Capture the cell that displays the provided text and extract its [X, Y] central coordinate. 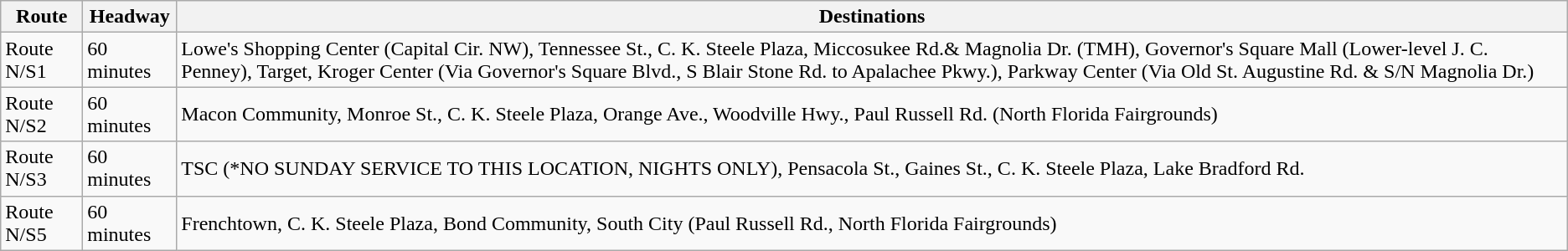
Route N/S5 [42, 223]
Frenchtown, C. K. Steele Plaza, Bond Community, South City (Paul Russell Rd., North Florida Fairgrounds) [872, 223]
Macon Community, Monroe St., C. K. Steele Plaza, Orange Ave., Woodville Hwy., Paul Russell Rd. (North Florida Fairgrounds) [872, 114]
Route N/S3 [42, 169]
Route N/S1 [42, 60]
Destinations [872, 17]
Route [42, 17]
TSC (*NO SUNDAY SERVICE TO THIS LOCATION, NIGHTS ONLY), Pensacola St., Gaines St., C. K. Steele Plaza, Lake Bradford Rd. [872, 169]
Route N/S2 [42, 114]
Headway [130, 17]
